Determine the [X, Y] coordinate at the center of the cell enclosing the given text.  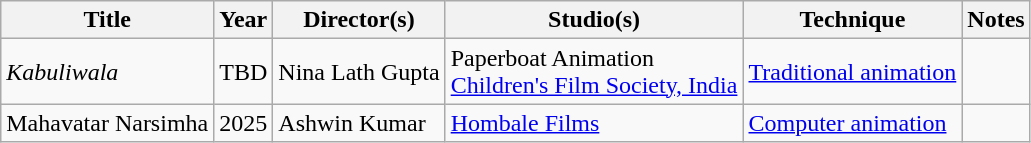
Mahavatar Narsimha [108, 123]
Computer animation [852, 123]
Nina Lath Gupta [359, 72]
Paperboat Animation Children's Film Society, India [594, 72]
Kabuliwala [108, 72]
Director(s) [359, 20]
Traditional animation [852, 72]
Year [244, 20]
Hombale Films [594, 123]
Technique [852, 20]
Ashwin Kumar [359, 123]
Title [108, 20]
2025 [244, 123]
Notes [996, 20]
TBD [244, 72]
Studio(s) [594, 20]
